From the cell containing the given text, extract its center point as [X, Y] coordinate. 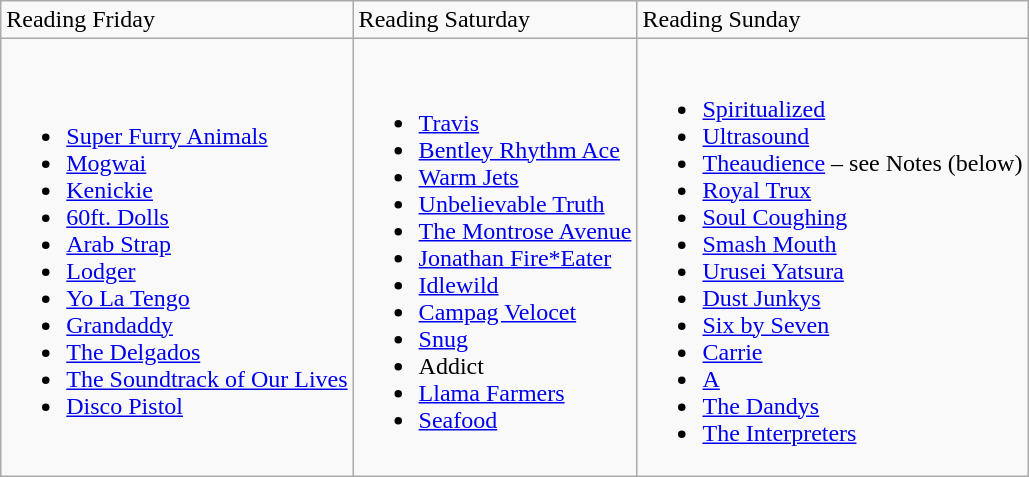
Super Furry AnimalsMogwaiKenickie60ft. DollsArab StrapLodgerYo La TengoGrandaddyThe DelgadosThe Soundtrack of Our LivesDisco Pistol [177, 258]
Reading Friday [177, 20]
TravisBentley Rhythm AceWarm JetsUnbelievable TruthThe Montrose AvenueJonathan Fire*EaterIdlewildCampag VelocetSnugAddictLlama FarmersSeafood [495, 258]
Reading Saturday [495, 20]
Reading Sunday [832, 20]
